Return the [x, y] coordinate for the center point of the cell that contains the specified text.  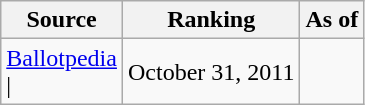
Ballotpedia| [62, 72]
Ranking [210, 20]
As of [332, 20]
Source [62, 20]
October 31, 2011 [210, 72]
